Pinpoint the cell where the given text exists, returning its [X, Y] midpoint coordinate. 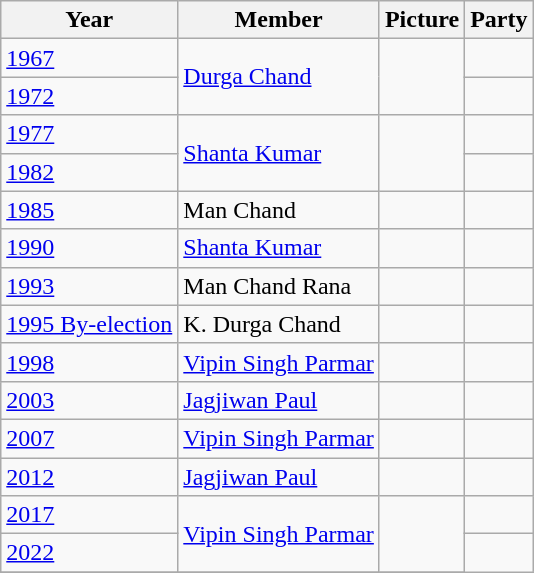
Party [499, 20]
2003 [90, 400]
Picture [422, 20]
1985 [90, 210]
1972 [90, 96]
1998 [90, 362]
1990 [90, 248]
2007 [90, 438]
K. Durga Chand [279, 324]
Man Chand Rana [279, 286]
Member [279, 20]
2022 [90, 553]
1993 [90, 286]
1995 By-election [90, 324]
1967 [90, 58]
Durga Chand [279, 77]
Year [90, 20]
1982 [90, 172]
Man Chand [279, 210]
1977 [90, 134]
2012 [90, 477]
2017 [90, 515]
